Pinpoint the cell where the given text exists, returning its [x, y] midpoint coordinate. 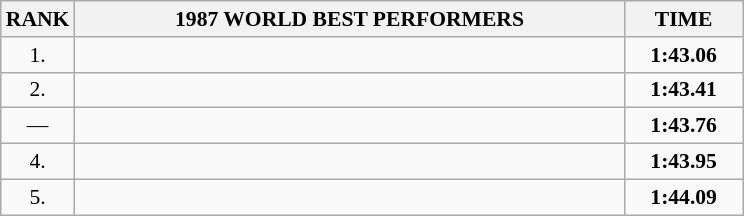
1987 WORLD BEST PERFORMERS [349, 19]
5. [38, 197]
1:44.09 [684, 197]
1:43.06 [684, 55]
— [38, 126]
TIME [684, 19]
1:43.76 [684, 126]
1. [38, 55]
4. [38, 162]
RANK [38, 19]
1:43.95 [684, 162]
1:43.41 [684, 90]
2. [38, 90]
